Scan for the cell matching the given text and deliver its [x, y] coordinate at center. 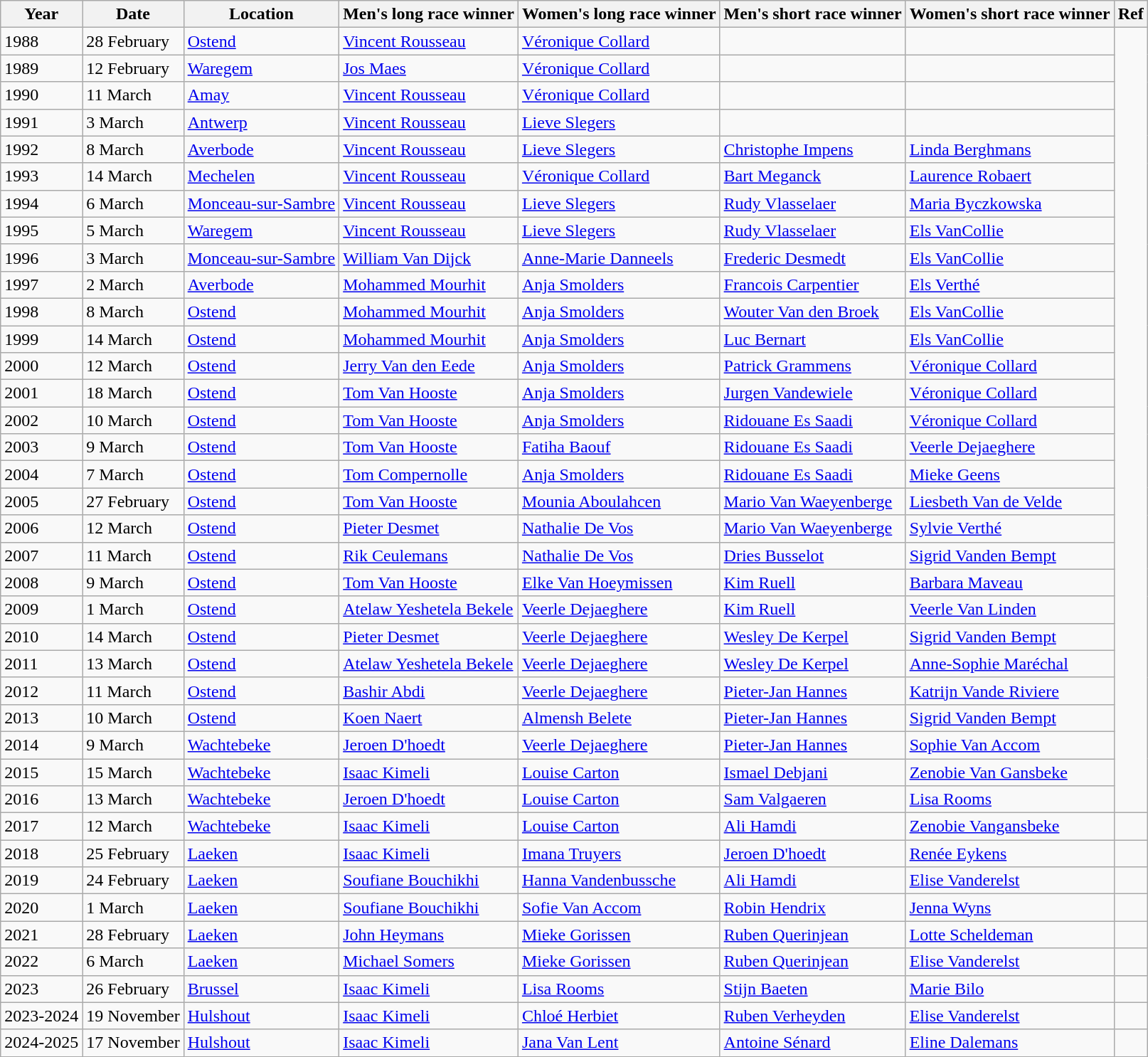
2012 [41, 691]
Zenobie Van Gansbeke [1010, 772]
24 February [133, 881]
Liesbeth Van de Velde [1010, 501]
Koen Naert [429, 718]
Imana Truyers [619, 854]
Els Verthé [1010, 285]
1989 [41, 68]
Christophe Impens [812, 149]
Antwerp [262, 122]
Veerle Van Linden [1010, 610]
Francois Carpentier [812, 285]
Bart Meganck [812, 176]
19 November [133, 1016]
2003 [41, 447]
Bashir Abdi [429, 691]
Wouter Van den Broek [812, 312]
Michael Somers [429, 962]
Jos Maes [429, 68]
Sam Valgaeren [812, 800]
Mieke Geens [1010, 474]
Mechelen [262, 176]
Jana Van Lent [619, 1043]
7 March [133, 474]
1997 [41, 285]
Elke Van Hoeymissen [619, 583]
1990 [41, 95]
2002 [41, 420]
2010 [41, 637]
Sophie Van Accom [1010, 745]
2019 [41, 881]
Chloé Herbiet [619, 1016]
Sofie Van Accom [619, 908]
2016 [41, 800]
1995 [41, 230]
Barbara Maveau [1010, 583]
Ismael Debjani [812, 772]
Women's short race winner [1010, 14]
2011 [41, 664]
Stijn Baeten [812, 989]
Date [133, 14]
1988 [41, 41]
2023 [41, 989]
Marie Bilo [1010, 989]
Linda Berghmans [1010, 149]
Sylvie Verthé [1010, 528]
1992 [41, 149]
Lotte Scheldeman [1010, 935]
1991 [41, 122]
2007 [41, 556]
Laurence Robaert [1010, 176]
Jenna Wyns [1010, 908]
Ruben Verheyden [812, 1016]
1999 [41, 339]
27 February [133, 501]
12 February [133, 68]
2001 [41, 393]
26 February [133, 989]
Rik Ceulemans [429, 556]
18 March [133, 393]
Men's long race winner [429, 14]
William Van Dijck [429, 257]
Amay [262, 95]
2018 [41, 854]
2022 [41, 962]
25 February [133, 854]
2023-2024 [41, 1016]
Brussel [262, 989]
Tom Compernolle [429, 474]
Antoine Sénard [812, 1043]
Renée Eykens [1010, 854]
Men's short race winner [812, 14]
Eline Dalemans [1010, 1043]
1998 [41, 312]
Jurgen Vandewiele [812, 393]
1993 [41, 176]
2008 [41, 583]
Frederic Desmedt [812, 257]
2024-2025 [41, 1043]
Year [41, 14]
Maria Byczkowska [1010, 203]
Robin Hendrix [812, 908]
Patrick Grammens [812, 366]
Jerry Van den Eede [429, 366]
1994 [41, 203]
17 November [133, 1043]
Hanna Vandenbussche [619, 881]
2 March [133, 285]
2015 [41, 772]
Almensh Belete [619, 718]
1996 [41, 257]
Ref [1131, 14]
Luc Bernart [812, 339]
John Heymans [429, 935]
Anne-Sophie Maréchal [1010, 664]
Mounia Aboulahcen [619, 501]
2009 [41, 610]
Fatiha Baouf [619, 447]
2013 [41, 718]
Location [262, 14]
2020 [41, 908]
2005 [41, 501]
2017 [41, 827]
Zenobie Vangansbeke [1010, 827]
5 March [133, 230]
Women's long race winner [619, 14]
2000 [41, 366]
15 March [133, 772]
Anne-Marie Danneels [619, 257]
2004 [41, 474]
2021 [41, 935]
2006 [41, 528]
Katrijn Vande Riviere [1010, 691]
2014 [41, 745]
Dries Busselot [812, 556]
